Determine the (X, Y) coordinate at the center of the cell enclosing the given text.  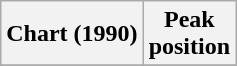
Chart (1990) (72, 34)
Peakposition (189, 34)
